Output the [x, y] coordinate of the center of the cell containing the given text.  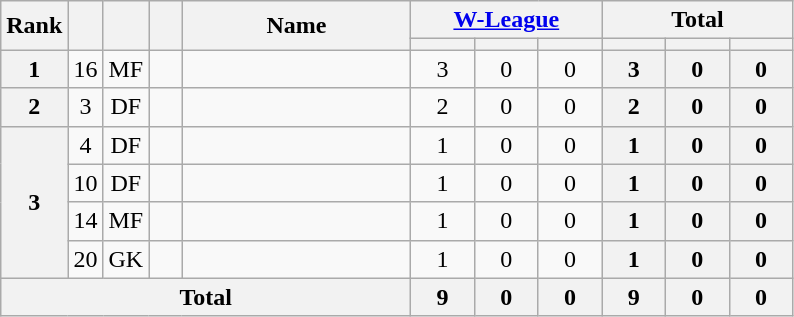
20 [86, 259]
14 [86, 221]
W-League [506, 20]
4 [86, 145]
Name [296, 26]
16 [86, 69]
Rank [34, 26]
10 [86, 183]
GK [126, 259]
